From the cell containing the given text, extract its center point as [X, Y] coordinate. 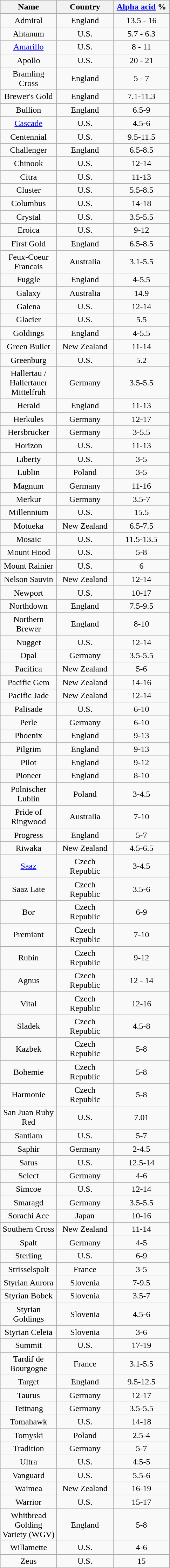
Millennium [29, 512]
Phoenix [29, 736]
Sladek [29, 1026]
Name [29, 7]
Green Bullet [29, 346]
Whitbread Golding Variety (WGV) [29, 1525]
Zeus [29, 1561]
5.7 - 6.3 [142, 34]
6.5-9 [142, 110]
Pilgrim [29, 749]
16-19 [142, 1489]
14-16 [142, 682]
Sorachi Ace [29, 1216]
Bramling Cross [29, 79]
Motueka [29, 526]
Palisade [29, 709]
Styrian Goldings [29, 1314]
Pacific Jade [29, 696]
Country [85, 7]
13.5 - 16 [142, 20]
12.5-14 [142, 1162]
Pacifica [29, 669]
4-5 [142, 1243]
Smaragd [29, 1202]
Fuggle [29, 280]
3.5-6 [142, 889]
Progress [29, 835]
First Gold [29, 244]
Harmonie [29, 1094]
Glacier [29, 320]
Northdown [29, 606]
Mount Rainier [29, 566]
Vital [29, 1003]
Santiam [29, 1136]
Taurus [29, 1395]
Brewer's Gold [29, 97]
Southern Cross [29, 1229]
Feux-Coeur Francais [29, 262]
Bohemie [29, 1072]
Japan [85, 1216]
Chinook [29, 163]
Hersbrucker [29, 432]
2.5-4 [142, 1435]
Galena [29, 306]
Hallertau / Hallertauer Mittelfrüh [29, 383]
Polnischer Lublin [29, 794]
5.5-6 [142, 1475]
Merkur [29, 499]
Riwaka [29, 848]
Ahtanum [29, 34]
Cascade [29, 123]
Simcoe [29, 1189]
Vanguard [29, 1475]
Warrior [29, 1502]
Strisselspalt [29, 1269]
Lublin [29, 472]
Amarillo [29, 47]
Styrian Bobek [29, 1296]
Northern Brewer [29, 624]
Bullion [29, 110]
15-17 [142, 1502]
4.5-6.5 [142, 848]
San Juan Ruby Red [29, 1118]
9.5-11.5 [142, 137]
Pilot [29, 762]
5.5-8.5 [142, 190]
Nugget [29, 642]
Satus [29, 1162]
Kazbek [29, 1049]
Styrian Celeia [29, 1332]
Premiant [29, 935]
Sterling [29, 1256]
Styrian Aurora [29, 1283]
Challenger [29, 150]
Centennial [29, 137]
Tettnang [29, 1408]
3-6 [142, 1332]
12 - 14 [142, 981]
8 - 11 [142, 47]
Saaz [29, 866]
Herkules [29, 419]
Pride of Ringwood [29, 816]
3-5.5 [142, 432]
Herald [29, 405]
4.5-5 [142, 1462]
15.5 [142, 512]
Crystal [29, 217]
20 - 21 [142, 60]
Waimea [29, 1489]
Saaz Late [29, 889]
Galaxy [29, 293]
7.5-9.5 [142, 606]
Eroica [29, 230]
5-6 [142, 669]
Citra [29, 177]
Pioneer [29, 776]
Admiral [29, 20]
Goldings [29, 333]
15 [142, 1561]
10-17 [142, 593]
17-19 [142, 1345]
Mount Hood [29, 553]
2-4.5 [142, 1149]
7-9.5 [142, 1283]
Tardif de Bourgogne [29, 1363]
7.01 [142, 1118]
Columbus [29, 204]
12-16 [142, 1003]
Ultra [29, 1462]
6.5-7.5 [142, 526]
Summit [29, 1345]
Mosaic [29, 539]
Target [29, 1382]
5 - 7 [142, 79]
6 [142, 566]
Greenburg [29, 360]
Nelson Sauvin [29, 579]
Newport [29, 593]
Opal [29, 656]
9.5-12.5 [142, 1382]
Bor [29, 912]
Agnus [29, 981]
Liberty [29, 459]
Tomahawk [29, 1422]
Rubin [29, 958]
11.5-13.5 [142, 539]
Perle [29, 722]
Spalt [29, 1243]
Saphir [29, 1149]
Pacific Gem [29, 682]
Tomyski [29, 1435]
Select [29, 1176]
Alpha acid % [142, 7]
11-16 [142, 486]
14.9 [142, 293]
4.5-8 [142, 1026]
5.5 [142, 320]
Horizon [29, 446]
Willamette [29, 1548]
Apollo [29, 60]
7.1-11.3 [142, 97]
10-16 [142, 1216]
Tradition [29, 1449]
5.2 [142, 360]
Cluster [29, 190]
Magnum [29, 486]
